Find where the given text appears and provide that cell's center as (x, y) coordinate. 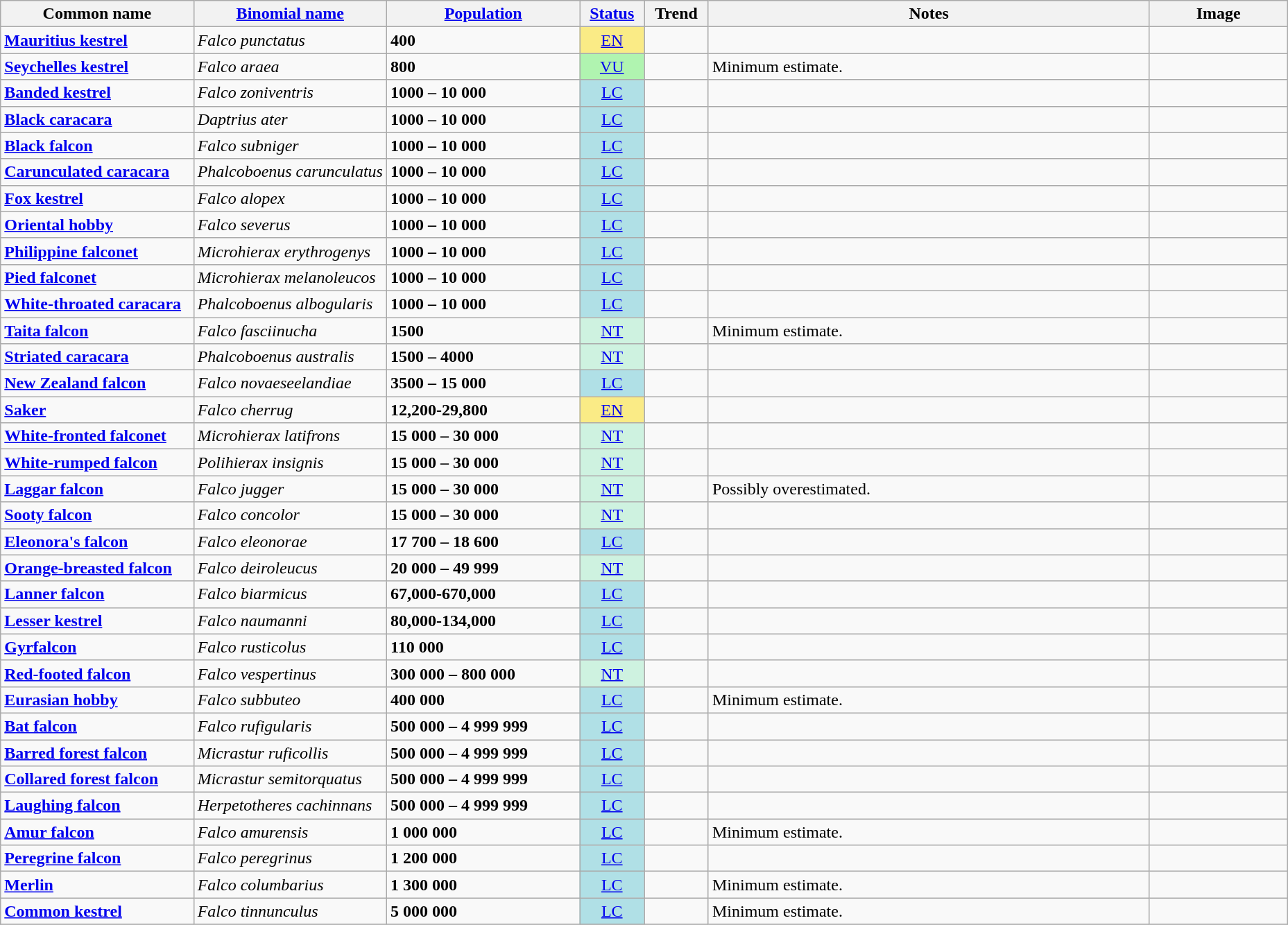
Black falcon (97, 146)
Polihierax insignis (290, 462)
Laughing falcon (97, 806)
Micrastur ruficollis (290, 752)
Pied falconet (97, 277)
110 000 (483, 647)
Falco jugger (290, 489)
80,000-134,000 (483, 621)
Falco cherrug (290, 410)
Taita falcon (97, 331)
Fox kestrel (97, 198)
Possibly overestimated. (929, 489)
Falco deiroleucus (290, 568)
Oriental hobby (97, 225)
Black caracara (97, 119)
Collared forest falcon (97, 779)
Trend (677, 14)
67,000-670,000 (483, 594)
Falco columbarius (290, 885)
Binomial name (290, 14)
Merlin (97, 885)
Image (1219, 14)
Falco naumanni (290, 621)
Eurasian hobby (97, 700)
1 200 000 (483, 858)
Daptrius ater (290, 119)
White-rumped falcon (97, 462)
Herpetotheres cachinnans (290, 806)
Laggar falcon (97, 489)
Status (612, 14)
Falco novaeseelandiae (290, 383)
Population (483, 14)
Banded kestrel (97, 93)
Falco subbuteo (290, 700)
Orange-breasted falcon (97, 568)
400 (483, 40)
Falco rusticolus (290, 647)
Gyrfalcon (97, 647)
Amur falcon (97, 832)
Bat falcon (97, 726)
20 000 – 49 999 (483, 568)
Lanner falcon (97, 594)
Falco biarmicus (290, 594)
Philippine falconet (97, 251)
Eleonora's falcon (97, 542)
800 (483, 67)
Falco tinnunculus (290, 911)
1500 – 4000 (483, 357)
Falco concolor (290, 515)
Phalcoboenus australis (290, 357)
Saker (97, 410)
Peregrine falcon (97, 858)
White-fronted falconet (97, 436)
3500 – 15 000 (483, 383)
400 000 (483, 700)
17 700 – 18 600 (483, 542)
Red-footed falcon (97, 673)
Falco punctatus (290, 40)
Falco vespertinus (290, 673)
Barred forest falcon (97, 752)
Micrastur semitorquatus (290, 779)
VU (612, 67)
12,200-29,800 (483, 410)
Falco peregrinus (290, 858)
Striated caracara (97, 357)
Microhierax melanoleucos (290, 277)
1 000 000 (483, 832)
5 000 000 (483, 911)
Phalcoboenus carunculatus (290, 172)
Notes (929, 14)
1500 (483, 331)
White-throated caracara (97, 304)
Common name (97, 14)
1 300 000 (483, 885)
Falco araea (290, 67)
300 000 – 800 000 (483, 673)
Falco fasciinucha (290, 331)
Falco amurensis (290, 832)
New Zealand falcon (97, 383)
Mauritius kestrel (97, 40)
Falco alopex (290, 198)
Carunculated caracara (97, 172)
Sooty falcon (97, 515)
Falco eleonorae (290, 542)
Lesser kestrel (97, 621)
Falco zoniventris (290, 93)
Common kestrel (97, 911)
Microhierax erythrogenys (290, 251)
Seychelles kestrel (97, 67)
Falco subniger (290, 146)
Falco severus (290, 225)
Falco rufigularis (290, 726)
Phalcoboenus albogularis (290, 304)
Microhierax latifrons (290, 436)
